Return the (X, Y) coordinate for the center point of the cell that contains the specified text.  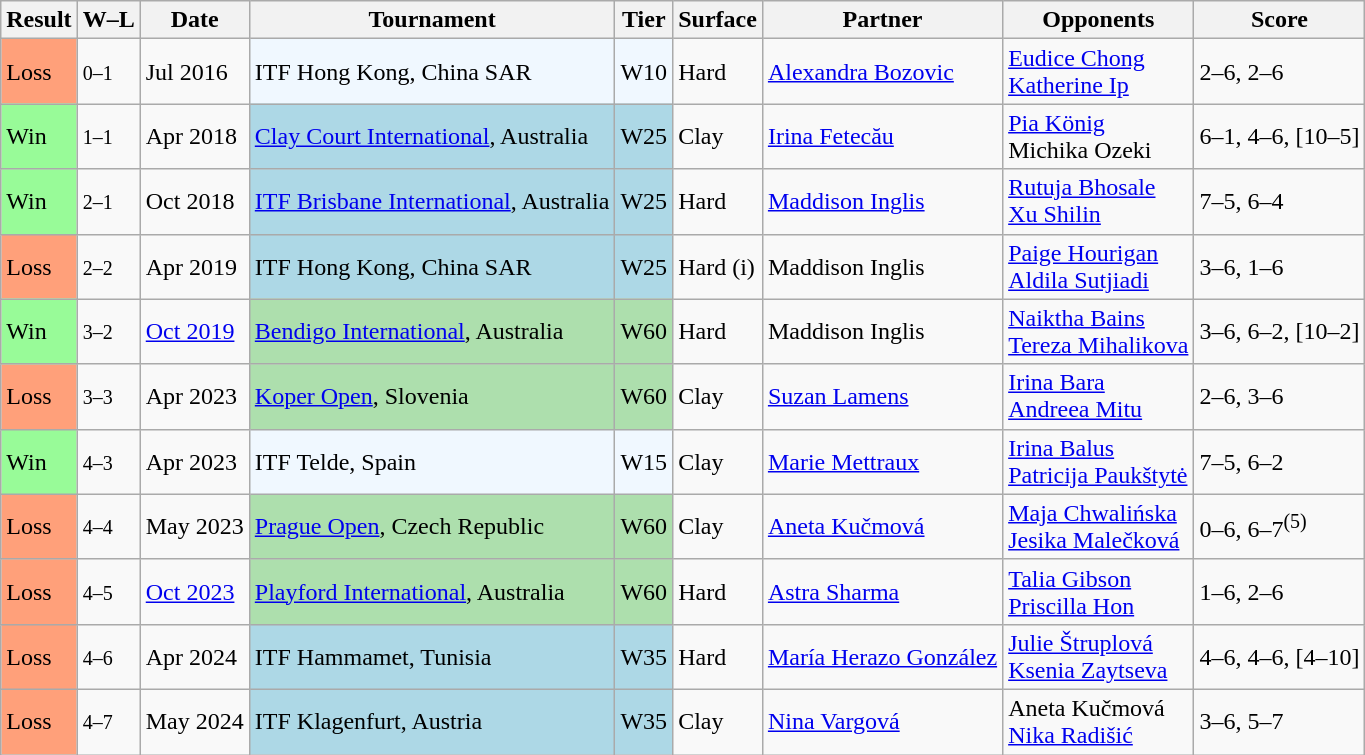
0–1 (108, 72)
Apr 2024 (194, 656)
Maja Chwalińska Jesika Malečková (1098, 526)
ITF Klagenfurt, Austria (432, 722)
W–L (108, 20)
Opponents (1098, 20)
2–1 (108, 202)
Score (1280, 20)
Irina Fetecău (882, 136)
4–3 (108, 462)
Irina Balus Patricija Paukštytė (1098, 462)
May 2024 (194, 722)
7–5, 6–4 (1280, 202)
Naiktha Bains Tereza Mihalikova (1098, 332)
Tournament (432, 20)
6–1, 4–6, [10–5] (1280, 136)
3–6, 5–7 (1280, 722)
Partner (882, 20)
Paige Hourigan Aldila Sutjiadi (1098, 266)
Hard (i) (718, 266)
Result (39, 20)
Jul 2016 (194, 72)
Surface (718, 20)
May 2023 (194, 526)
Aneta Kučmová Nika Radišić (1098, 722)
4–6 (108, 656)
7–5, 6–2 (1280, 462)
Suzan Lamens (882, 396)
3–2 (108, 332)
1–1 (108, 136)
Alexandra Bozovic (882, 72)
Marie Mettraux (882, 462)
4–5 (108, 592)
Date (194, 20)
Prague Open, Czech Republic (432, 526)
Bendigo International, Australia (432, 332)
4–7 (108, 722)
W15 (644, 462)
Oct 2023 (194, 592)
ITF Hammamet, Tunisia (432, 656)
Eudice Chong Katherine Ip (1098, 72)
2–6, 2–6 (1280, 72)
ITF Brisbane International, Australia (432, 202)
3–3 (108, 396)
1–6, 2–6 (1280, 592)
Aneta Kučmová (882, 526)
Oct 2018 (194, 202)
W10 (644, 72)
Pia König Michika Ozeki (1098, 136)
Playford International, Australia (432, 592)
Koper Open, Slovenia (432, 396)
3–6, 1–6 (1280, 266)
Clay Court International, Australia (432, 136)
Irina Bara Andreea Mitu (1098, 396)
3–6, 6–2, [10–2] (1280, 332)
Astra Sharma (882, 592)
Talia Gibson Priscilla Hon (1098, 592)
María Herazo González (882, 656)
0–6, 6–7(5) (1280, 526)
Nina Vargová (882, 722)
4–4 (108, 526)
Julie Štruplová Ksenia Zaytseva (1098, 656)
Tier (644, 20)
Apr 2018 (194, 136)
4–6, 4–6, [4–10] (1280, 656)
Rutuja Bhosale Xu Shilin (1098, 202)
ITF Telde, Spain (432, 462)
Oct 2019 (194, 332)
2–6, 3–6 (1280, 396)
2–2 (108, 266)
Apr 2019 (194, 266)
